Determine the (x, y) coordinate at the center of the cell enclosing the given text.  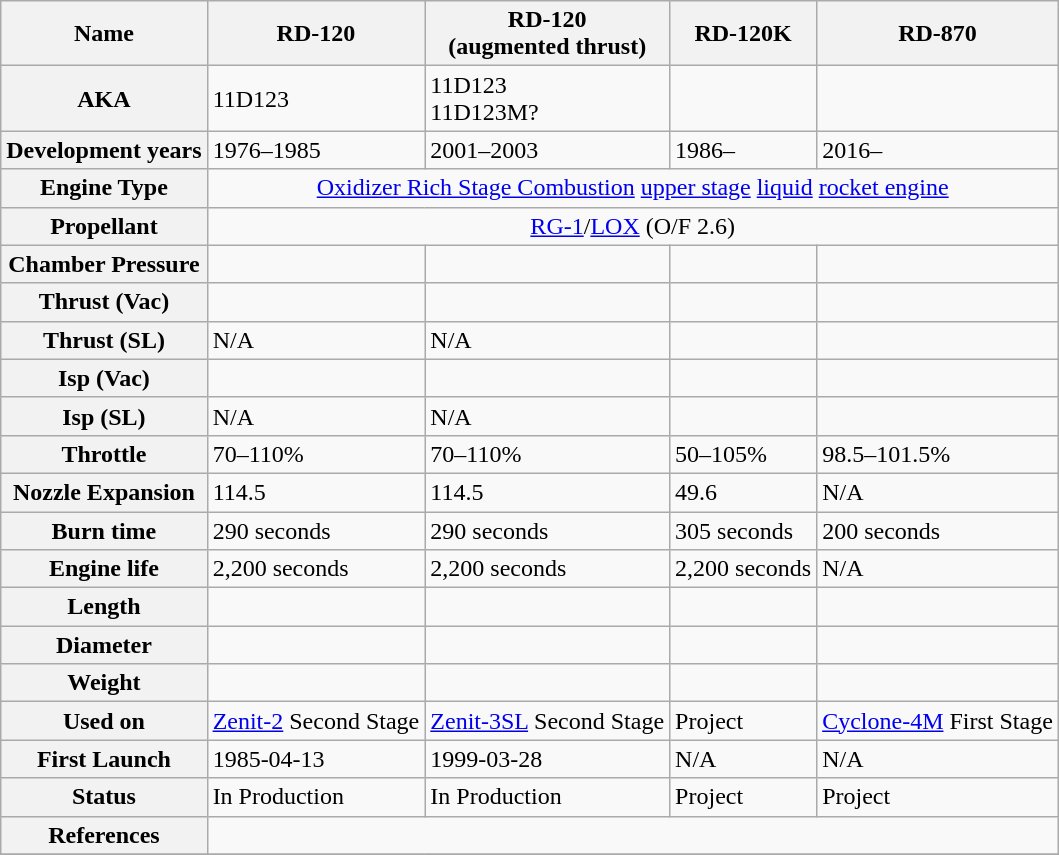
11D12311D123M? (548, 98)
Propellant (104, 226)
1976–1985 (316, 150)
Name (104, 34)
Diameter (104, 645)
Cyclone-4M First Stage (938, 721)
Used on (104, 721)
Chamber Pressure (104, 264)
11D123 (316, 98)
Length (104, 607)
98.5–101.5% (938, 454)
200 seconds (938, 531)
1986– (744, 150)
Burn time (104, 531)
Zenit-3SL Second Stage (548, 721)
305 seconds (744, 531)
Status (104, 797)
RG-1/LOX (O/F 2.6) (632, 226)
Thrust (SL) (104, 340)
50–105% (744, 454)
RD-120(augmented thrust) (548, 34)
Isp (Vac) (104, 378)
49.6 (744, 492)
Isp (SL) (104, 416)
1999-03-28 (548, 759)
1985-04-13 (316, 759)
Engine life (104, 569)
Weight (104, 683)
Zenit-2 Second Stage (316, 721)
RD-120 (316, 34)
Development years (104, 150)
Oxidizer Rich Stage Combustion upper stage liquid rocket engine (632, 188)
Engine Type (104, 188)
References (104, 835)
First Launch (104, 759)
2001–2003 (548, 150)
2016– (938, 150)
RD-120K (744, 34)
RD-870 (938, 34)
Throttle (104, 454)
Nozzle Expansion (104, 492)
Thrust (Vac) (104, 302)
AKA (104, 98)
